Pinpoint the cell where the given text exists, returning its (x, y) midpoint coordinate. 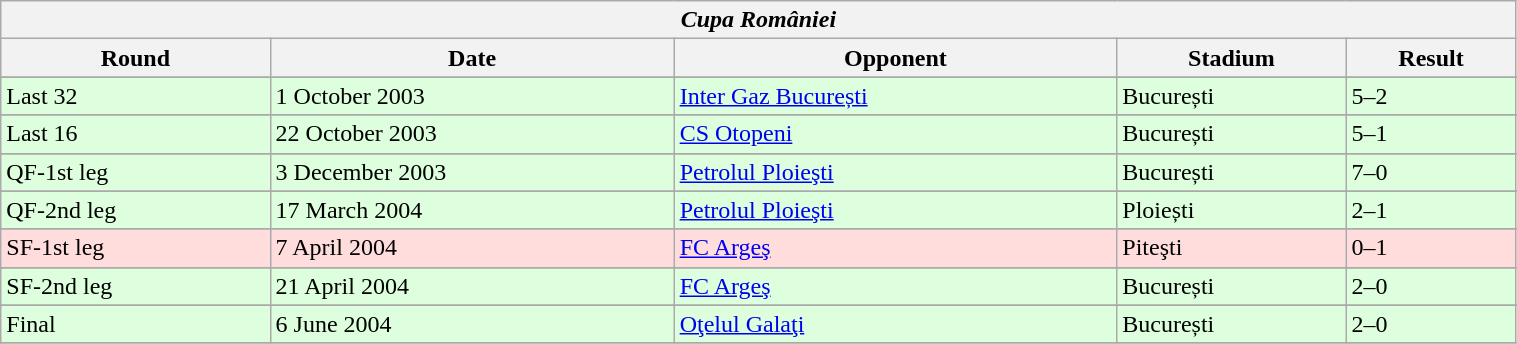
7 April 2004 (472, 248)
SF-2nd leg (136, 286)
17 March 2004 (472, 210)
Final (136, 324)
5–2 (1431, 96)
Last 16 (136, 134)
Round (136, 58)
Cupa României (758, 20)
Last 32 (136, 96)
3 December 2003 (472, 172)
21 April 2004 (472, 286)
Result (1431, 58)
Stadium (1232, 58)
Opponent (896, 58)
Date (472, 58)
5–1 (1431, 134)
SF-1st leg (136, 248)
2–1 (1431, 210)
22 October 2003 (472, 134)
Inter Gaz București (896, 96)
6 June 2004 (472, 324)
QF-1st leg (136, 172)
Piteşti (1232, 248)
Oţelul Galaţi (896, 324)
CS Otopeni (896, 134)
QF-2nd leg (136, 210)
0–1 (1431, 248)
1 October 2003 (472, 96)
7–0 (1431, 172)
Ploiești (1232, 210)
